Output the (x, y) coordinate of the center of the cell containing the given text.  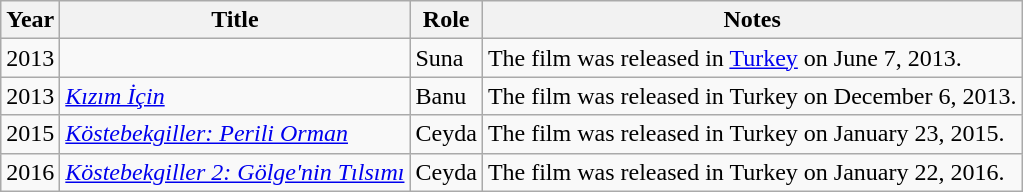
Role (446, 20)
The film was released in Turkey on June 7, 2013. (752, 58)
Köstebekgiller 2: Gölge'nin Tılsımı (235, 172)
Suna (446, 58)
The film was released in Turkey on December 6, 2013. (752, 96)
The film was released in Turkey on January 23, 2015. (752, 134)
Title (235, 20)
Banu (446, 96)
The film was released in Turkey on January 22, 2016. (752, 172)
2016 (30, 172)
2015 (30, 134)
Köstebekgiller: Perili Orman (235, 134)
Year (30, 20)
Kızım İçin (235, 96)
Notes (752, 20)
